For the text-containing cell, return its midpoint in (x, y) coordinate format. 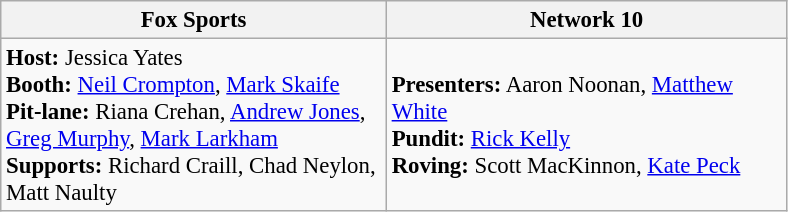
Presenters: Aaron Noonan, Matthew WhitePundit: Rick KellyRoving: Scott MacKinnon, Kate Peck (586, 126)
Fox Sports (194, 20)
Network 10 (586, 20)
